Output the [x, y] coordinate of the center of the cell containing the given text.  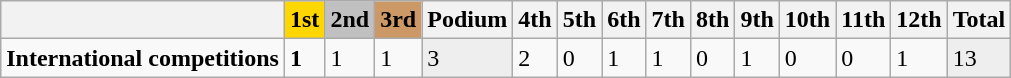
12th [919, 20]
7th [668, 20]
3 [468, 58]
2 [535, 58]
International competitions [143, 58]
1st [304, 20]
3rd [398, 20]
5th [579, 20]
10th [807, 20]
Podium [468, 20]
9th [757, 20]
8th [712, 20]
13 [979, 58]
6th [624, 20]
4th [535, 20]
2nd [350, 20]
11th [864, 20]
Total [979, 20]
